Provide the (x, y) coordinate of the cell's center where the given text is located.  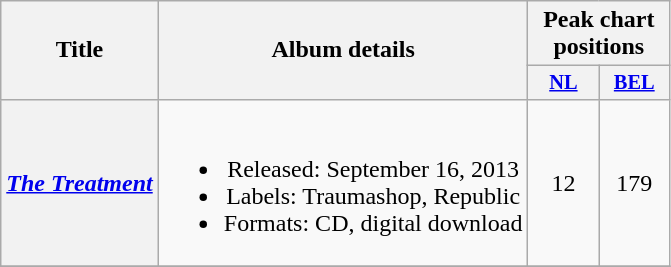
The Treatment (80, 182)
BEL (634, 83)
Title (80, 50)
179 (634, 182)
Album details (343, 50)
Released: September 16, 2013Labels: Traumashop, RepublicFormats: CD, digital download (343, 182)
12 (564, 182)
Peak chart positions (599, 34)
NL (564, 83)
